Locate the cell with the specified text and output its (x, y) center coordinate. 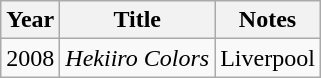
2008 (30, 58)
Year (30, 20)
Title (138, 20)
Liverpool (268, 58)
Hekiiro Colors (138, 58)
Notes (268, 20)
